Return (x, y) of the center of cell containing provided text 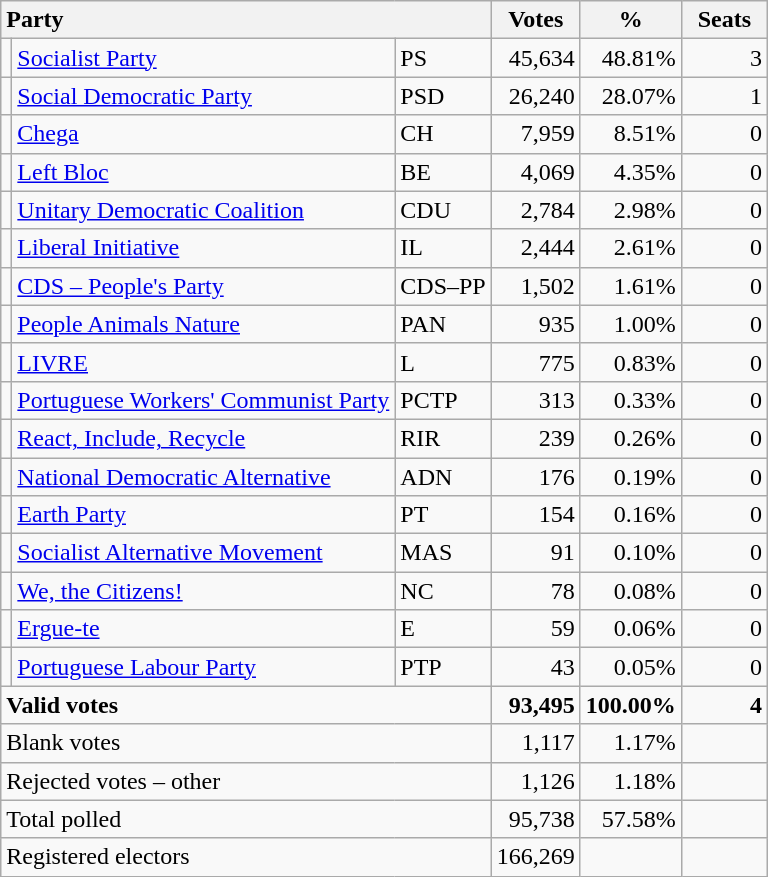
Registered electors (246, 857)
National Democratic Alternative (204, 477)
PAN (443, 324)
154 (536, 515)
React, Include, Recycle (204, 438)
E (443, 629)
CH (443, 134)
0.08% (630, 591)
PTP (443, 667)
RIR (443, 438)
1,502 (536, 286)
CDS – People's Party (204, 286)
0.05% (630, 667)
Social Democratic Party (204, 96)
3 (724, 58)
PS (443, 58)
176 (536, 477)
Rejected votes – other (246, 781)
78 (536, 591)
45,634 (536, 58)
0.19% (630, 477)
Portuguese Labour Party (204, 667)
Votes (536, 20)
2.61% (630, 248)
BE (443, 172)
IL (443, 248)
Party (246, 20)
% (630, 20)
Blank votes (246, 743)
0.26% (630, 438)
PCTP (443, 400)
43 (536, 667)
CDU (443, 210)
0.16% (630, 515)
L (443, 362)
Socialist Party (204, 58)
We, the Citizens! (204, 591)
NC (443, 591)
CDS–PP (443, 286)
4,069 (536, 172)
Ergue-te (204, 629)
239 (536, 438)
Portuguese Workers' Communist Party (204, 400)
1.00% (630, 324)
1.61% (630, 286)
PT (443, 515)
26,240 (536, 96)
57.58% (630, 819)
Earth Party (204, 515)
LIVRE (204, 362)
Liberal Initiative (204, 248)
48.81% (630, 58)
Total polled (246, 819)
0.83% (630, 362)
8.51% (630, 134)
Chega (204, 134)
Seats (724, 20)
1.17% (630, 743)
0.10% (630, 553)
1 (724, 96)
7,959 (536, 134)
1,126 (536, 781)
100.00% (630, 705)
1,117 (536, 743)
PSD (443, 96)
Socialist Alternative Movement (204, 553)
4.35% (630, 172)
91 (536, 553)
0.33% (630, 400)
775 (536, 362)
313 (536, 400)
935 (536, 324)
Left Bloc (204, 172)
Valid votes (246, 705)
93,495 (536, 705)
166,269 (536, 857)
2.98% (630, 210)
2,784 (536, 210)
MAS (443, 553)
People Animals Nature (204, 324)
Unitary Democratic Coalition (204, 210)
2,444 (536, 248)
1.18% (630, 781)
59 (536, 629)
95,738 (536, 819)
ADN (443, 477)
4 (724, 705)
28.07% (630, 96)
0.06% (630, 629)
